Identify which cell holds the provided text, then report its [X, Y] central coordinate. 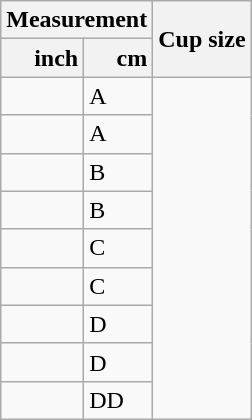
DD [118, 400]
Cup size [202, 39]
Measurement [77, 20]
inch [42, 58]
cm [118, 58]
